Locate the cell with the specified text and output its (X, Y) center coordinate. 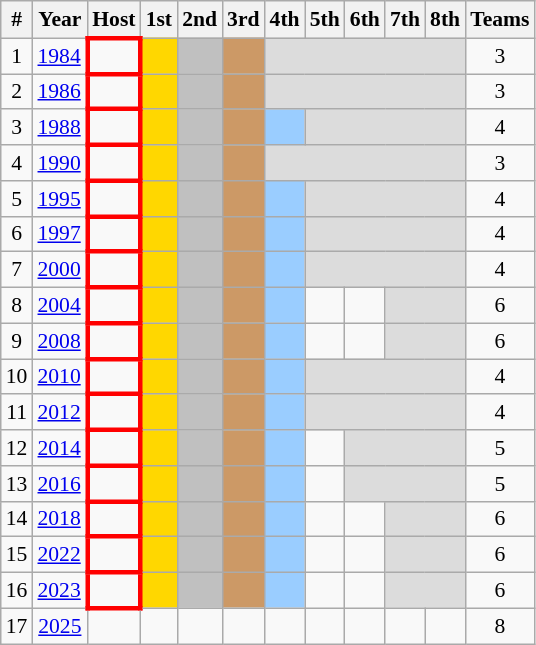
7 (17, 270)
8th (445, 20)
14 (17, 519)
12 (17, 448)
1988 (60, 128)
Host (114, 20)
4th (285, 20)
1995 (60, 199)
Teams (500, 20)
1990 (60, 163)
2025 (60, 626)
2014 (60, 448)
1997 (60, 234)
2016 (60, 484)
7th (405, 20)
10 (17, 377)
2nd (200, 20)
2000 (60, 270)
13 (17, 484)
5th (325, 20)
2004 (60, 306)
1986 (60, 92)
16 (17, 591)
9 (17, 341)
2010 (60, 377)
# (17, 20)
2008 (60, 341)
Year (60, 20)
3rd (244, 20)
2022 (60, 555)
2023 (60, 591)
15 (17, 555)
2 (17, 92)
1st (160, 20)
6th (365, 20)
2018 (60, 519)
1 (17, 56)
17 (17, 626)
11 (17, 413)
1984 (60, 56)
2012 (60, 413)
